Return the [x, y] coordinate for the center point of the cell that contains the specified text.  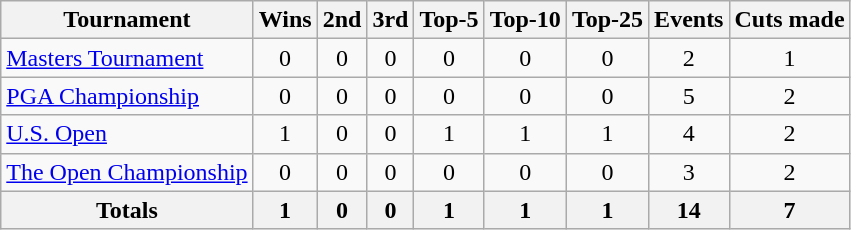
2nd [342, 20]
Events [689, 20]
PGA Championship [127, 96]
Top-25 [607, 20]
Wins [285, 20]
Cuts made [790, 20]
3rd [390, 20]
U.S. Open [127, 134]
Top-10 [525, 20]
The Open Championship [127, 172]
Tournament [127, 20]
5 [689, 96]
4 [689, 134]
14 [689, 210]
Totals [127, 210]
7 [790, 210]
Top-5 [449, 20]
3 [689, 172]
Masters Tournament [127, 58]
